Detect which cell encompasses the target text, then output its [X, Y] center coordinate. 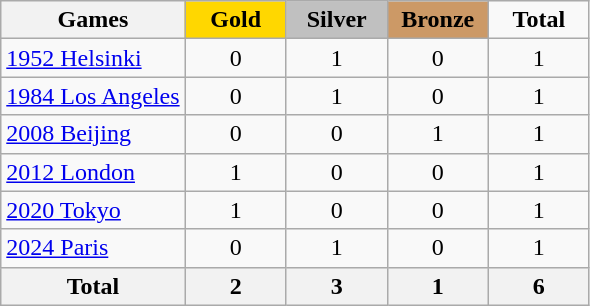
1984 Los Angeles [93, 96]
2012 London [93, 172]
2 [236, 286]
1952 Helsinki [93, 58]
2008 Beijing [93, 134]
6 [538, 286]
2024 Paris [93, 248]
Games [93, 20]
Silver [336, 20]
2020 Tokyo [93, 210]
Bronze [438, 20]
3 [336, 286]
Gold [236, 20]
